For the text-containing cell, return its midpoint in [x, y] coordinate format. 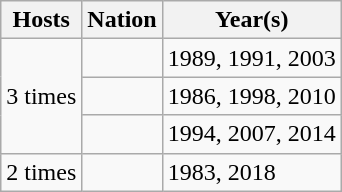
Hosts [42, 20]
1986, 1998, 2010 [252, 96]
1989, 1991, 2003 [252, 58]
1983, 2018 [252, 172]
Year(s) [252, 20]
1994, 2007, 2014 [252, 134]
Nation [122, 20]
3 times [42, 96]
2 times [42, 172]
